Extract the [x, y] coordinate from the center of the cell holding the provided text.  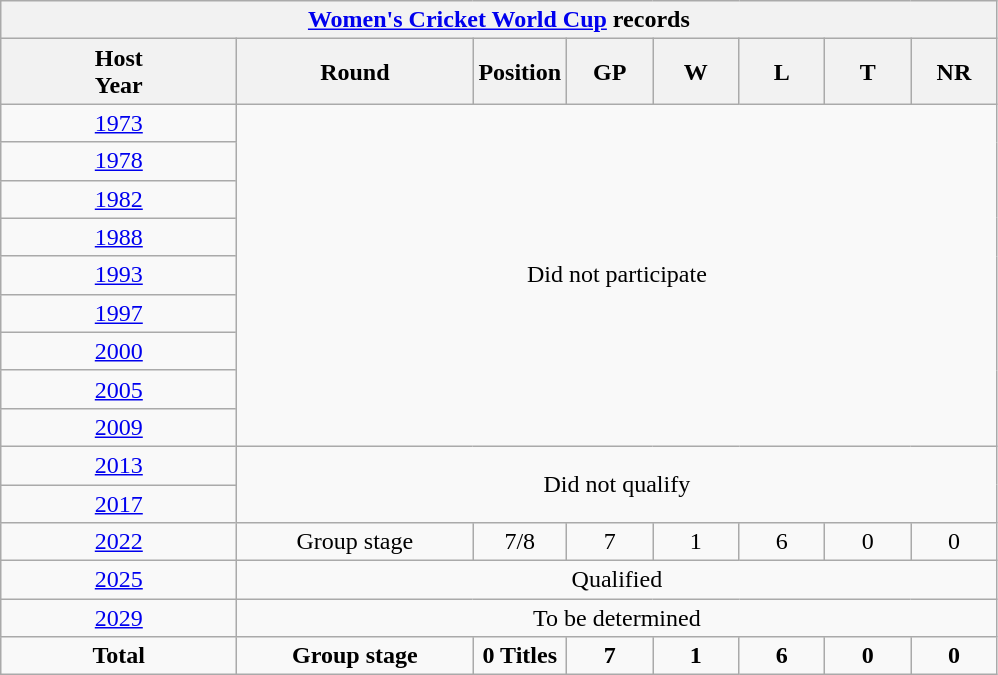
2022 [119, 542]
2025 [119, 580]
2009 [119, 427]
0 Titles [520, 656]
GP [610, 72]
T [868, 72]
Did not participate [617, 276]
2000 [119, 351]
Round [355, 72]
1973 [119, 123]
Did not qualify [617, 484]
To be determined [617, 618]
1978 [119, 161]
NR [954, 72]
W [696, 72]
1982 [119, 199]
7/8 [520, 542]
L [782, 72]
Qualified [617, 580]
Position [520, 72]
Women's Cricket World Cup records [499, 20]
1997 [119, 313]
2005 [119, 389]
HostYear [119, 72]
2013 [119, 465]
1988 [119, 237]
2029 [119, 618]
1993 [119, 275]
2017 [119, 503]
Total [119, 656]
